For the text-containing cell, return its midpoint in [x, y] coordinate format. 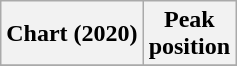
Chart (2020) [72, 34]
Peakposition [189, 34]
